From the cell containing the given text, extract its center point as [x, y] coordinate. 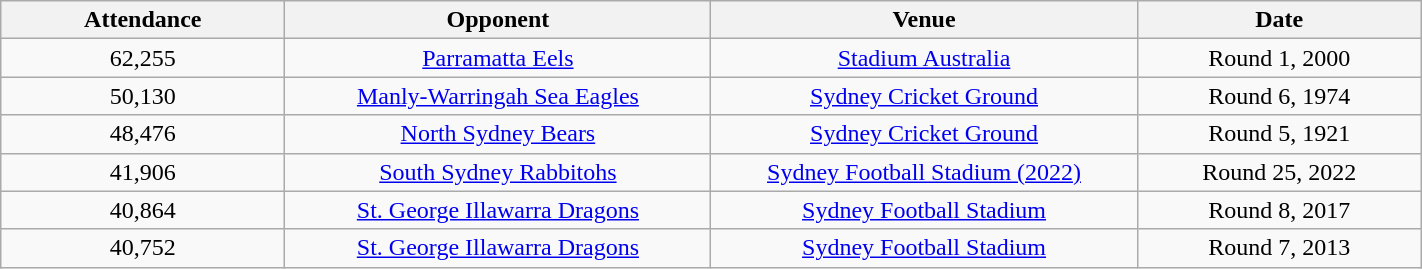
North Sydney Bears [498, 134]
40,752 [143, 248]
Round 6, 1974 [1279, 96]
Date [1279, 20]
50,130 [143, 96]
Round 8, 2017 [1279, 210]
Manly-Warringah Sea Eagles [498, 96]
Round 1, 2000 [1279, 58]
Opponent [498, 20]
Round 5, 1921 [1279, 134]
Stadium Australia [924, 58]
41,906 [143, 172]
40,864 [143, 210]
62,255 [143, 58]
Round 7, 2013 [1279, 248]
Round 25, 2022 [1279, 172]
Venue [924, 20]
Sydney Football Stadium (2022) [924, 172]
Parramatta Eels [498, 58]
Attendance [143, 20]
48,476 [143, 134]
South Sydney Rabbitohs [498, 172]
